Detect which cell encompasses the target text, then output its (x, y) center coordinate. 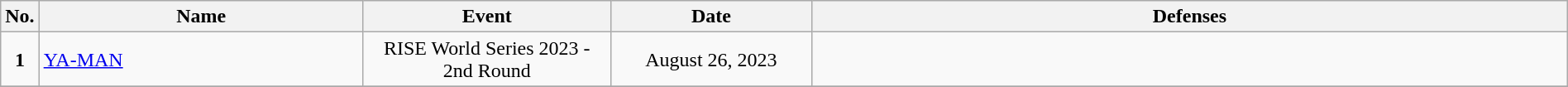
YA-MAN (201, 60)
Name (201, 17)
No. (20, 17)
RISE World Series 2023 - 2nd Round (486, 60)
Date (711, 17)
August 26, 2023 (711, 60)
Event (486, 17)
Defenses (1190, 17)
1 (20, 60)
